Search for the cell housing the specified text and yield its [X, Y] center coordinate. 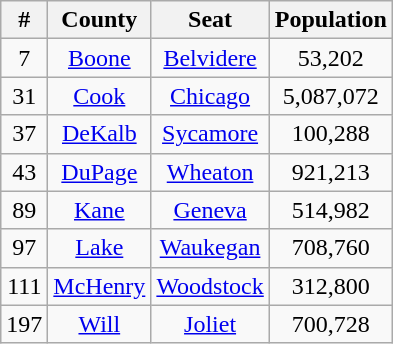
197 [24, 324]
Boone [100, 58]
Lake [100, 248]
Chicago [210, 96]
Sycamore [210, 134]
31 [24, 96]
37 [24, 134]
Population [330, 20]
100,288 [330, 134]
921,213 [330, 172]
Wheaton [210, 172]
97 [24, 248]
53,202 [330, 58]
# [24, 20]
89 [24, 210]
700,728 [330, 324]
5,087,072 [330, 96]
Joliet [210, 324]
43 [24, 172]
514,982 [330, 210]
Will [100, 324]
Belvidere [210, 58]
Geneva [210, 210]
Kane [100, 210]
Woodstock [210, 286]
DuPage [100, 172]
Cook [100, 96]
312,800 [330, 286]
DeKalb [100, 134]
McHenry [100, 286]
111 [24, 286]
Seat [210, 20]
708,760 [330, 248]
Waukegan [210, 248]
County [100, 20]
7 [24, 58]
